Capture the cell that displays the provided text and extract its (x, y) central coordinate. 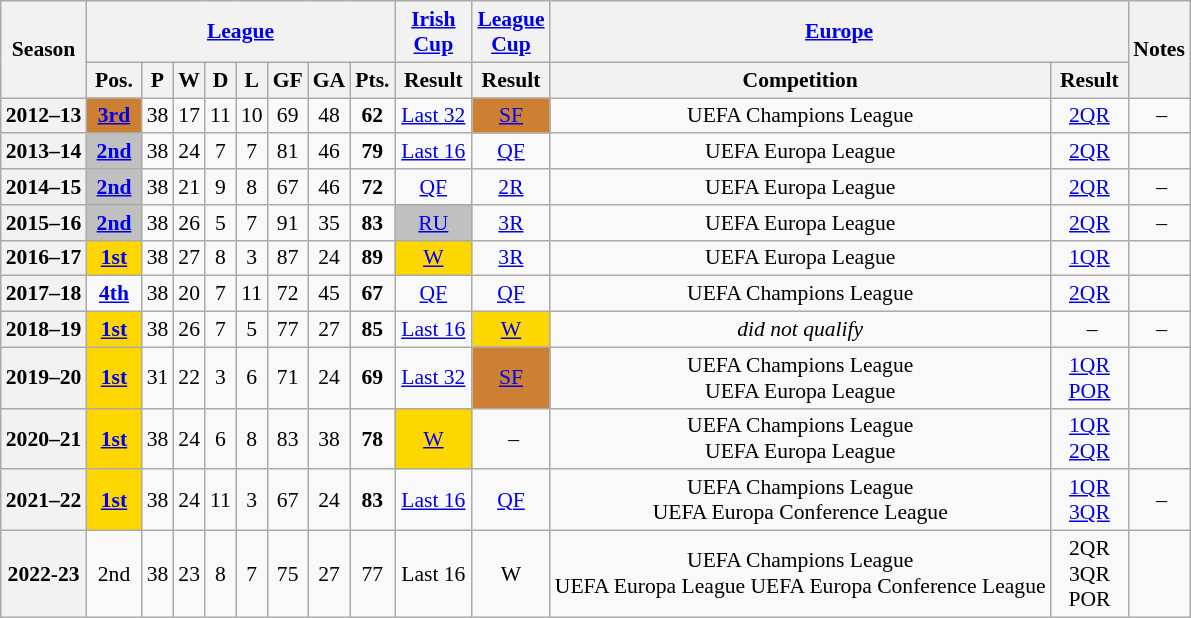
Pos. (114, 80)
2R (511, 187)
71 (288, 378)
Europe (839, 32)
UEFA Champions LeagueUEFA Europa Conference League (800, 500)
did not qualify (800, 330)
2017–18 (44, 294)
79 (372, 152)
Notes (1159, 50)
2014–15 (44, 187)
81 (288, 152)
2012–13 (44, 116)
10 (252, 116)
2020–21 (44, 438)
1QRPOR (1090, 378)
League Cup (511, 32)
1QR3QR (1090, 500)
GF (288, 80)
2018–19 (44, 330)
9 (220, 187)
17 (189, 116)
1QR2QR (1090, 438)
4th (114, 294)
2015–16 (44, 223)
2019–20 (44, 378)
2013–14 (44, 152)
48 (330, 116)
Season (44, 50)
85 (372, 330)
3rd (114, 116)
P (158, 80)
2QR3QR POR (1090, 574)
20 (189, 294)
D (220, 80)
1QR (1090, 258)
Pts. (372, 80)
62 (372, 116)
UEFA Champions LeagueUEFA Europa League UEFA Europa Conference League (800, 574)
21 (189, 187)
2021–22 (44, 500)
2022-23 (44, 574)
23 (189, 574)
75 (288, 574)
35 (330, 223)
89 (372, 258)
78 (372, 438)
91 (288, 223)
22 (189, 378)
RU (434, 223)
Competition (800, 80)
2016–17 (44, 258)
31 (158, 378)
GA (330, 80)
87 (288, 258)
L (252, 80)
45 (330, 294)
League (240, 32)
Irish Cup (434, 32)
